From the cell containing the given text, extract its center point as [X, Y] coordinate. 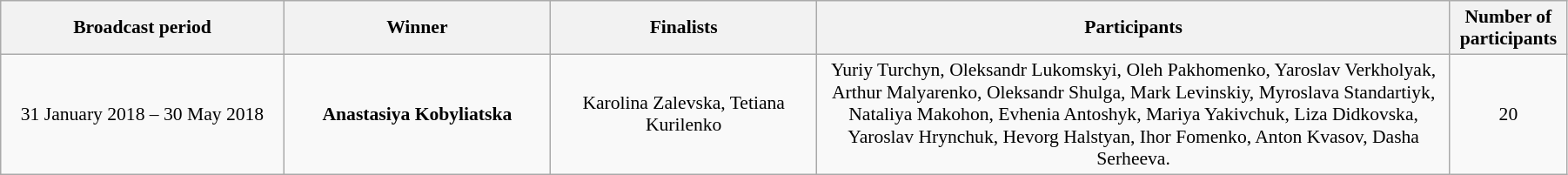
Winner [417, 28]
31 January 2018 – 30 May 2018 [143, 114]
Karolina Zalevska, Tetiana Kurilenko [684, 114]
Participants [1134, 28]
Anastasiya Kobyliatska [417, 114]
Number of participants [1508, 28]
Broadcast period [143, 28]
Finalists [684, 28]
20 [1508, 114]
